For the text-containing cell, return its midpoint in [x, y] coordinate format. 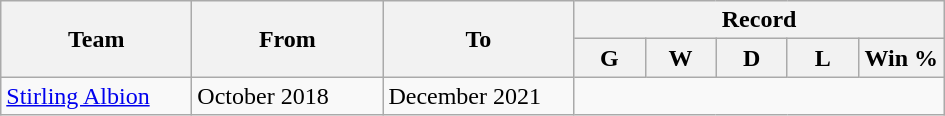
W [680, 58]
October 2018 [288, 96]
To [478, 39]
December 2021 [478, 96]
Stirling Albion [96, 96]
Team [96, 39]
D [752, 58]
Record [759, 20]
L [822, 58]
From [288, 39]
G [610, 58]
Win % [901, 58]
